For the text-containing cell, return its midpoint in (x, y) coordinate format. 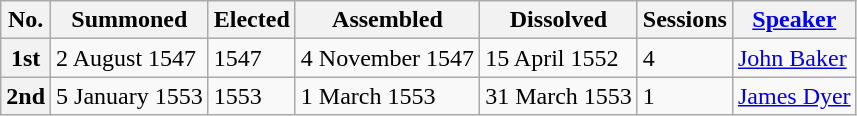
2nd (26, 96)
Speaker (794, 20)
1547 (252, 58)
4 November 1547 (387, 58)
4 (684, 58)
1 March 1553 (387, 96)
Sessions (684, 20)
Assembled (387, 20)
2 August 1547 (130, 58)
1 (684, 96)
31 March 1553 (559, 96)
John Baker (794, 58)
No. (26, 20)
5 January 1553 (130, 96)
Dissolved (559, 20)
James Dyer (794, 96)
1553 (252, 96)
1st (26, 58)
15 April 1552 (559, 58)
Summoned (130, 20)
Elected (252, 20)
